Scan for the cell matching the given text and deliver its (X, Y) coordinate at center. 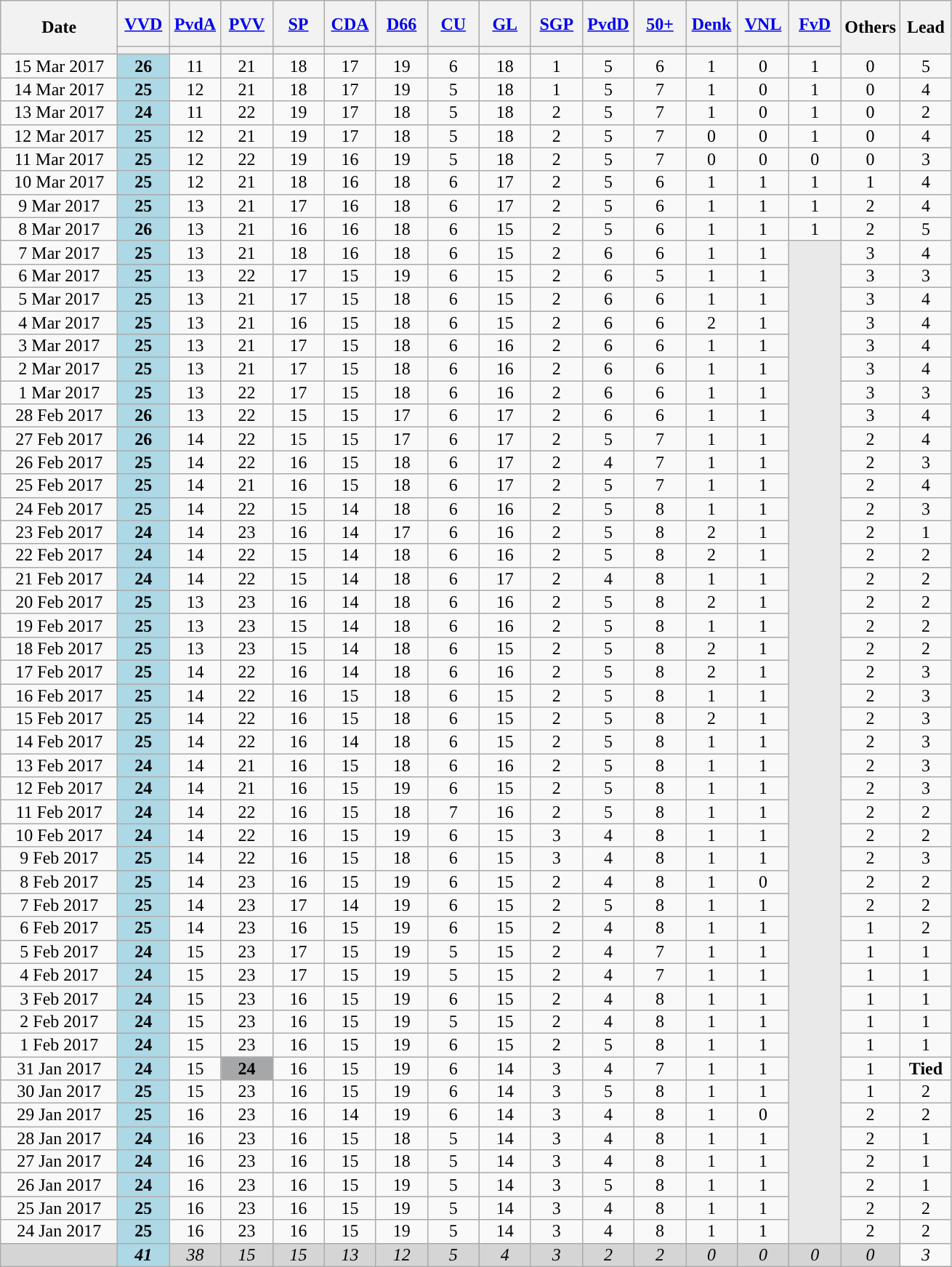
27 Jan 2017 (60, 1162)
GL (504, 23)
13 Feb 2017 (60, 765)
15 Feb 2017 (60, 719)
50+ (660, 23)
Tied (926, 1069)
PVV (247, 23)
VVD (144, 23)
1 Feb 2017 (60, 1045)
21 Feb 2017 (60, 579)
CU (453, 23)
23 Feb 2017 (60, 532)
15 Mar 2017 (60, 66)
11 Feb 2017 (60, 812)
7 Mar 2017 (60, 252)
22 Feb 2017 (60, 555)
26 Feb 2017 (60, 462)
25 Jan 2017 (60, 1208)
5 Mar 2017 (60, 299)
20 Feb 2017 (60, 602)
SP (298, 23)
6 Feb 2017 (60, 928)
Others (871, 28)
3 Mar 2017 (60, 346)
SGP (557, 23)
PvdA (195, 23)
VNL (763, 23)
2 Feb 2017 (60, 1021)
41 (144, 1255)
29 Jan 2017 (60, 1115)
3 Feb 2017 (60, 998)
19 Feb 2017 (60, 625)
14 Feb 2017 (60, 742)
2 Mar 2017 (60, 369)
10 Mar 2017 (60, 182)
6 Mar 2017 (60, 275)
D66 (401, 23)
12 Feb 2017 (60, 789)
1 Mar 2017 (60, 393)
PvdD (608, 23)
8 Mar 2017 (60, 229)
Lead (926, 28)
24 Jan 2017 (60, 1231)
18 Feb 2017 (60, 648)
27 Feb 2017 (60, 439)
9 Feb 2017 (60, 858)
11 Mar 2017 (60, 159)
25 Feb 2017 (60, 486)
4 Feb 2017 (60, 975)
30 Jan 2017 (60, 1092)
16 Feb 2017 (60, 695)
10 Feb 2017 (60, 835)
7 Feb 2017 (60, 905)
Denk (712, 23)
12 Mar 2017 (60, 136)
28 Jan 2017 (60, 1138)
Date (60, 28)
31 Jan 2017 (60, 1069)
5 Feb 2017 (60, 952)
26 Jan 2017 (60, 1185)
8 Feb 2017 (60, 882)
17 Feb 2017 (60, 672)
24 Feb 2017 (60, 509)
28 Feb 2017 (60, 416)
FvD (815, 23)
38 (195, 1255)
CDA (350, 23)
9 Mar 2017 (60, 206)
13 Mar 2017 (60, 113)
14 Mar 2017 (60, 89)
4 Mar 2017 (60, 323)
